Return [x, y] of the center of cell containing provided text 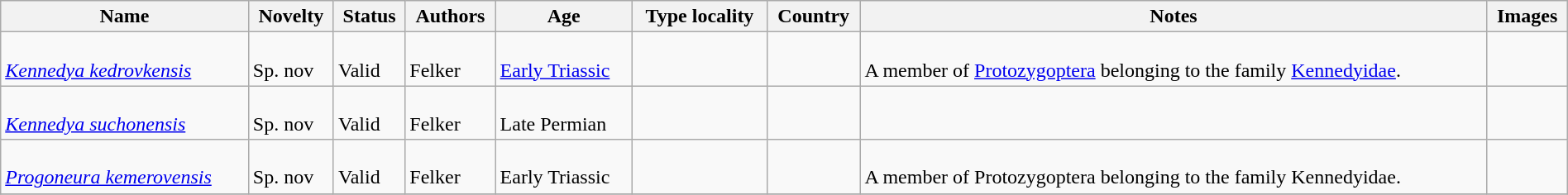
Type locality [700, 17]
Status [369, 17]
Name [125, 17]
Novelty [291, 17]
Age [564, 17]
Images [1527, 17]
Notes [1174, 17]
Late Permian [564, 112]
Kennedya kedrovkensis [125, 59]
Authors [450, 17]
Progoneura kemerovensis [125, 167]
Kennedya suchonensis [125, 112]
Country [814, 17]
